Return the (x, y) coordinate for the center point of the cell that contains the specified text.  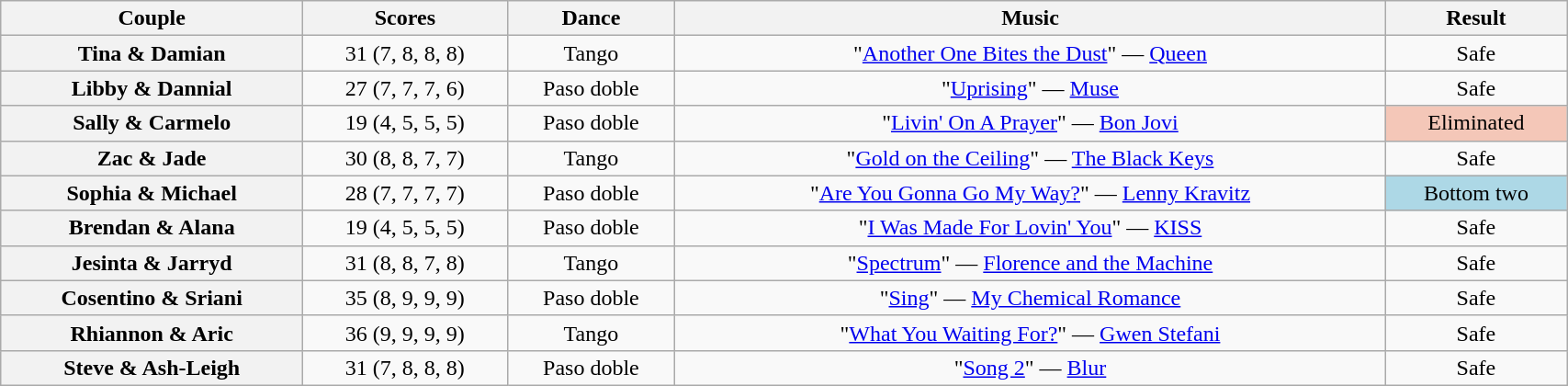
Sophia & Michael (152, 193)
Brendan & Alana (152, 228)
28 (7, 7, 7, 7) (406, 193)
"Uprising" — Muse (1031, 88)
"What You Waiting For?" — Gwen Stefani (1031, 333)
Result (1475, 18)
Rhiannon & Aric (152, 333)
"Spectrum" — Florence and the Machine (1031, 263)
30 (8, 8, 7, 7) (406, 158)
Steve & Ash-Leigh (152, 368)
Dance (592, 18)
27 (7, 7, 7, 6) (406, 88)
Cosentino & Sriani (152, 298)
36 (9, 9, 9, 9) (406, 333)
Music (1031, 18)
Sally & Carmelo (152, 123)
Eliminated (1475, 123)
Zac & Jade (152, 158)
Couple (152, 18)
Tina & Damian (152, 53)
"Gold on the Ceiling" — The Black Keys (1031, 158)
Jesinta & Jarryd (152, 263)
"Another One Bites the Dust" — Queen (1031, 53)
Libby & Dannial (152, 88)
Scores (406, 18)
35 (8, 9, 9, 9) (406, 298)
"Sing" — My Chemical Romance (1031, 298)
31 (8, 8, 7, 8) (406, 263)
"Livin' On A Prayer" — Bon Jovi (1031, 123)
"I Was Made For Lovin' You" — KISS (1031, 228)
Bottom two (1475, 193)
"Song 2" — Blur (1031, 368)
"Are You Gonna Go My Way?" — Lenny Kravitz (1031, 193)
